Provide the (x, y) coordinate of the cell's center where the given text is located.  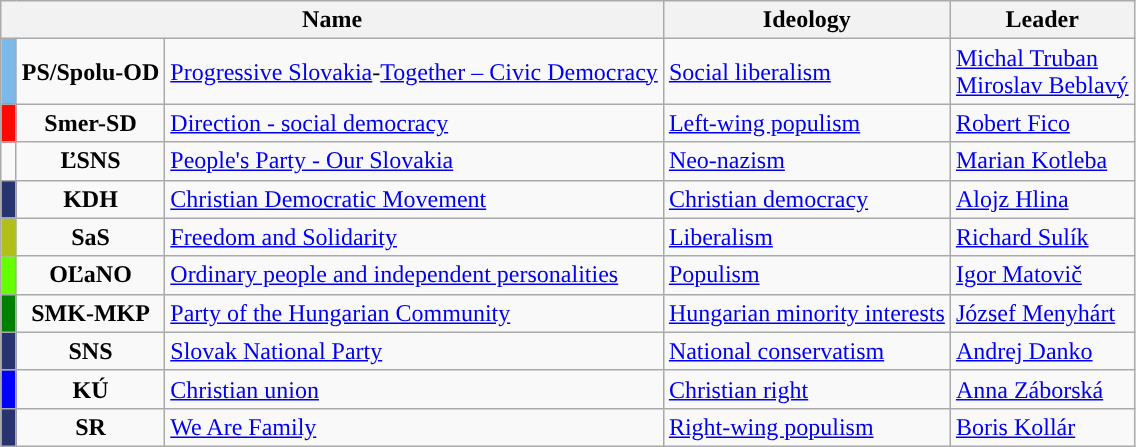
ĽSNS (90, 161)
Hungarian minority interests (806, 313)
Andrej Danko (1042, 351)
Direction - social democracy (414, 123)
József Menyhárt (1042, 313)
OĽaNO (90, 275)
Christian Democratic Movement (414, 199)
Neo-nazism (806, 161)
Right-wing populism (806, 427)
Freedom and Solidarity (414, 237)
Christian democracy (806, 199)
Christian union (414, 389)
Christian right (806, 389)
Social liberalism (806, 72)
Leader (1042, 20)
Party of the Hungarian Community (414, 313)
SNS (90, 351)
Ordinary people and independent personalities (414, 275)
SMK-MKP (90, 313)
People's Party - Our Slovakia (414, 161)
National conservatism (806, 351)
Left-wing populism (806, 123)
KDH (90, 199)
KÚ (90, 389)
Smer-SD (90, 123)
Igor Matovič (1042, 275)
Alojz Hlina (1042, 199)
Robert Fico (1042, 123)
We Are Family (414, 427)
SaS (90, 237)
Richard Sulík (1042, 237)
Anna Záborská (1042, 389)
Boris Kollár (1042, 427)
Michal TrubanMiroslav Beblavý (1042, 72)
Progressive Slovakia-Together – Civic Democracy (414, 72)
SR (90, 427)
Liberalism (806, 237)
Marian Kotleba (1042, 161)
Populism (806, 275)
PS/Spolu-OD (90, 72)
Slovak National Party (414, 351)
Ideology (806, 20)
Name (332, 20)
